Determine the [X, Y] coordinate at the center of the cell enclosing the given text.  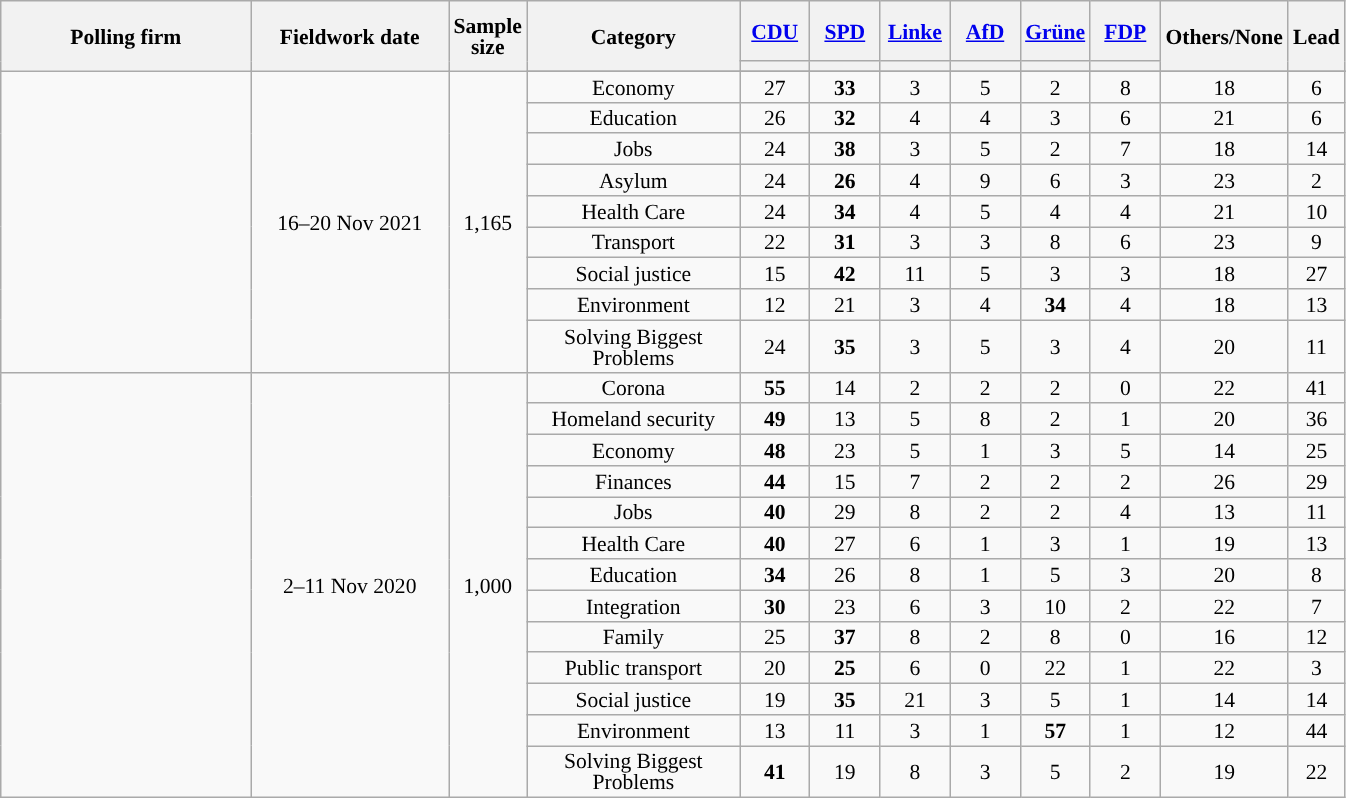
42 [845, 274]
57 [1055, 730]
Polling firm [126, 36]
55 [775, 388]
48 [775, 450]
CDU [775, 31]
Asylum [634, 180]
49 [775, 420]
1,165 [487, 222]
Transport [634, 242]
16 [1224, 636]
32 [845, 118]
SPD [845, 31]
Public transport [634, 668]
Linke [915, 31]
Finances [634, 482]
Homeland security [634, 420]
Corona [634, 388]
AfD [985, 31]
Category [634, 36]
37 [845, 636]
33 [845, 86]
Lead [1316, 36]
30 [775, 606]
36 [1316, 420]
Samplesize [487, 36]
2–11 Nov 2020 [350, 585]
Family [634, 636]
FDP [1125, 31]
16–20 Nov 2021 [350, 222]
Others/None [1224, 36]
1,000 [487, 585]
Integration [634, 606]
Fieldwork date [350, 36]
Grüne [1055, 31]
31 [845, 242]
38 [845, 150]
